Provide the (x, y) coordinate of the cell's center where the given text is located.  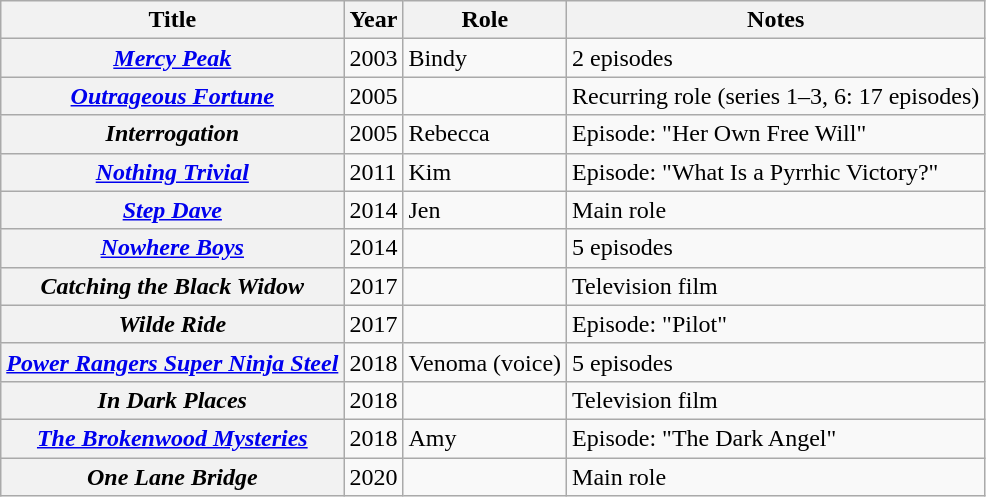
Episode: "The Dark Angel" (776, 438)
2003 (374, 58)
Venoma (voice) (485, 362)
Wilde Ride (172, 324)
Mercy Peak (172, 58)
2011 (374, 172)
Role (485, 20)
Episode: "Pilot" (776, 324)
Episode: "Her Own Free Will" (776, 134)
2 episodes (776, 58)
2020 (374, 477)
The Brokenwood Mysteries (172, 438)
Episode: "What Is a Pyrrhic Victory?" (776, 172)
Nowhere Boys (172, 248)
Bindy (485, 58)
Step Dave (172, 210)
One Lane Bridge (172, 477)
Interrogation (172, 134)
Nothing Trivial (172, 172)
Recurring role (series 1–3, 6: 17 episodes) (776, 96)
Catching the Black Widow (172, 286)
Rebecca (485, 134)
Kim (485, 172)
Notes (776, 20)
Jen (485, 210)
In Dark Places (172, 400)
Outrageous Fortune (172, 96)
Year (374, 20)
Amy (485, 438)
Title (172, 20)
Power Rangers Super Ninja Steel (172, 362)
